Provide the (x, y) coordinate of the cell's center where the given text is located.  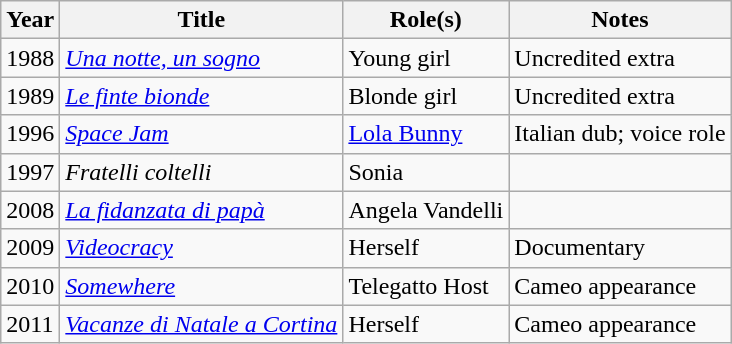
Angela Vandelli (426, 210)
Telegatto Host (426, 286)
Space Jam (202, 134)
Lola Bunny (426, 134)
Vacanze di Natale a Cortina (202, 324)
1996 (30, 134)
La fidanzata di papà (202, 210)
Una notte, un sogno (202, 58)
Documentary (620, 248)
2011 (30, 324)
Blonde girl (426, 96)
Le finte bionde (202, 96)
Fratelli coltelli (202, 172)
1997 (30, 172)
Notes (620, 20)
Role(s) (426, 20)
Sonia (426, 172)
2009 (30, 248)
2008 (30, 210)
2010 (30, 286)
Somewhere (202, 286)
Videocracy (202, 248)
Young girl (426, 58)
1989 (30, 96)
Italian dub; voice role (620, 134)
Title (202, 20)
1988 (30, 58)
Year (30, 20)
